Determine the (x, y) coordinate at the center of the cell enclosing the given text.  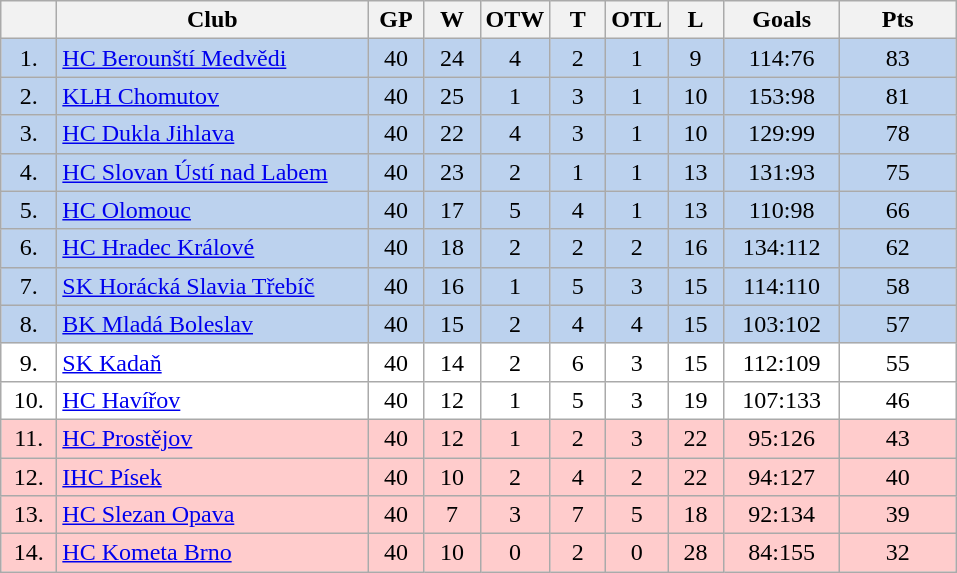
17 (452, 210)
T (578, 20)
103:102 (782, 324)
HC Havířov (212, 400)
57 (898, 324)
78 (898, 134)
83 (898, 58)
153:98 (782, 96)
62 (898, 248)
13. (29, 515)
58 (898, 286)
OTL (637, 20)
OTW (515, 20)
L (696, 20)
1. (29, 58)
10. (29, 400)
112:109 (782, 362)
92:134 (782, 515)
W (452, 20)
129:99 (782, 134)
84:155 (782, 553)
HC Hradec Králové (212, 248)
8. (29, 324)
81 (898, 96)
75 (898, 172)
IHC Písek (212, 477)
107:133 (782, 400)
11. (29, 438)
BK Mladá Boleslav (212, 324)
131:93 (782, 172)
4. (29, 172)
HC Dukla Jihlava (212, 134)
66 (898, 210)
134:112 (782, 248)
43 (898, 438)
SK Horácká Slavia Třebíč (212, 286)
23 (452, 172)
14. (29, 553)
HC Kometa Brno (212, 553)
95:126 (782, 438)
Goals (782, 20)
HC Slezan Opava (212, 515)
6 (578, 362)
94:127 (782, 477)
HC Prostějov (212, 438)
55 (898, 362)
12. (29, 477)
3. (29, 134)
28 (696, 553)
Club (212, 20)
HC Slovan Ústí nad Labem (212, 172)
KLH Chomutov (212, 96)
114:76 (782, 58)
110:98 (782, 210)
7. (29, 286)
Pts (898, 20)
39 (898, 515)
HC Olomouc (212, 210)
SK Kadaň (212, 362)
46 (898, 400)
6. (29, 248)
24 (452, 58)
5. (29, 210)
HC Berounští Medvědi (212, 58)
114:110 (782, 286)
14 (452, 362)
9. (29, 362)
2. (29, 96)
25 (452, 96)
32 (898, 553)
19 (696, 400)
9 (696, 58)
GP (396, 20)
